Determine the [X, Y] coordinate at the center of the cell enclosing the given text.  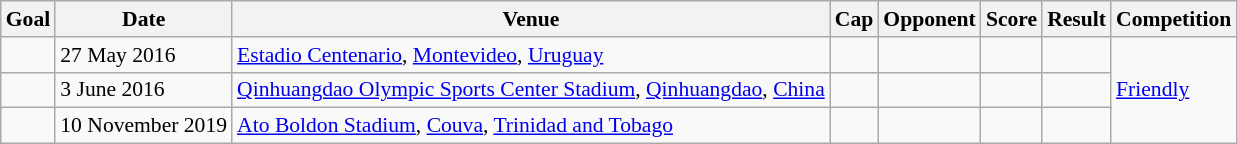
3 June 2016 [144, 90]
Qinhuangdao Olympic Sports Center Stadium, Qinhuangdao, China [531, 90]
10 November 2019 [144, 126]
Venue [531, 19]
Opponent [930, 19]
Goal [28, 19]
27 May 2016 [144, 55]
Date [144, 19]
Ato Boldon Stadium, Couva, Trinidad and Tobago [531, 126]
Estadio Centenario, Montevideo, Uruguay [531, 55]
Cap [854, 19]
Competition [1174, 19]
Friendly [1174, 90]
Result [1076, 19]
Score [1012, 19]
